Extract the [X, Y] coordinate from the center of the cell holding the provided text.  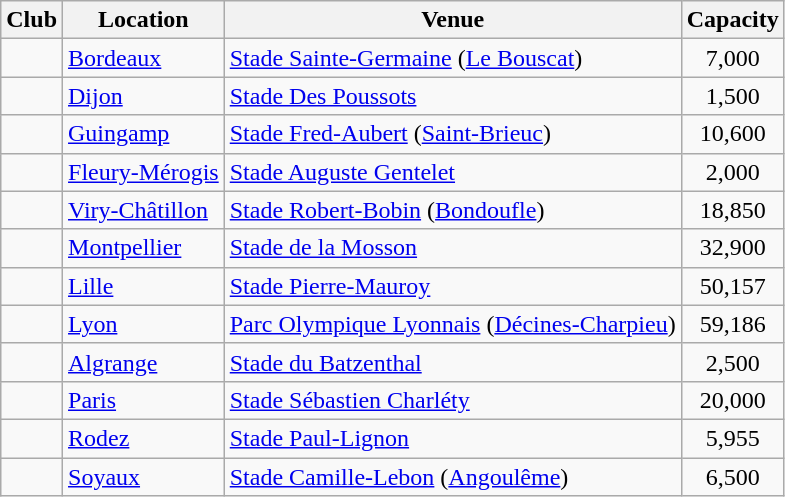
Parc Olympique Lyonnais (Décines-Charpieu) [452, 324]
32,900 [732, 248]
Rodez [144, 438]
Stade de la Mosson [452, 248]
Stade Sébastien Charléty [452, 400]
Stade du Batzenthal [452, 362]
Bordeaux [144, 58]
59,186 [732, 324]
18,850 [732, 210]
Lille [144, 286]
2,000 [732, 172]
Stade Pierre-Mauroy [452, 286]
Stade Paul-Lignon [452, 438]
10,600 [732, 134]
Stade Camille-Lebon (Angoulême) [452, 477]
2,500 [732, 362]
Viry-Châtillon [144, 210]
Location [144, 20]
Stade Robert-Bobin (Bondoufle) [452, 210]
20,000 [732, 400]
Stade Des Poussots [452, 96]
Algrange [144, 362]
Lyon [144, 324]
Soyaux [144, 477]
Dijon [144, 96]
Paris [144, 400]
Montpellier [144, 248]
Capacity [732, 20]
5,955 [732, 438]
Venue [452, 20]
6,500 [732, 477]
Stade Fred-Aubert (Saint-Brieuc) [452, 134]
Stade Auguste Gentelet [452, 172]
Fleury-Mérogis [144, 172]
Club [32, 20]
7,000 [732, 58]
Guingamp [144, 134]
1,500 [732, 96]
50,157 [732, 286]
Stade Sainte-Germaine (Le Bouscat) [452, 58]
